For the text-containing cell, return its midpoint in (x, y) coordinate format. 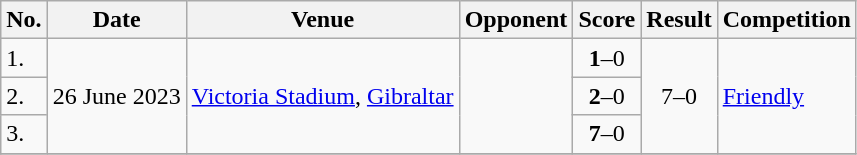
Venue (322, 20)
3. (24, 134)
1–0 (607, 58)
26 June 2023 (116, 96)
Date (116, 20)
1. (24, 58)
2. (24, 96)
Result (679, 20)
2–0 (607, 96)
Opponent (516, 20)
Score (607, 20)
No. (24, 20)
Victoria Stadium, Gibraltar (322, 96)
Friendly (786, 96)
Competition (786, 20)
